Extract the [x, y] coordinate from the center of the cell holding the provided text.  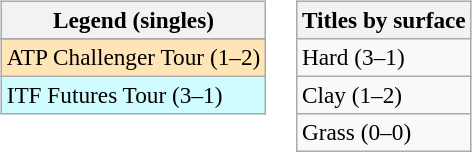
ATP Challenger Tour (1–2) [133, 57]
Titles by surface [384, 20]
Grass (0–0) [384, 133]
ITF Futures Tour (3–1) [133, 95]
Clay (1–2) [384, 95]
Legend (singles) [133, 20]
Hard (3–1) [384, 57]
